For the text-containing cell, return its midpoint in (X, Y) coordinate format. 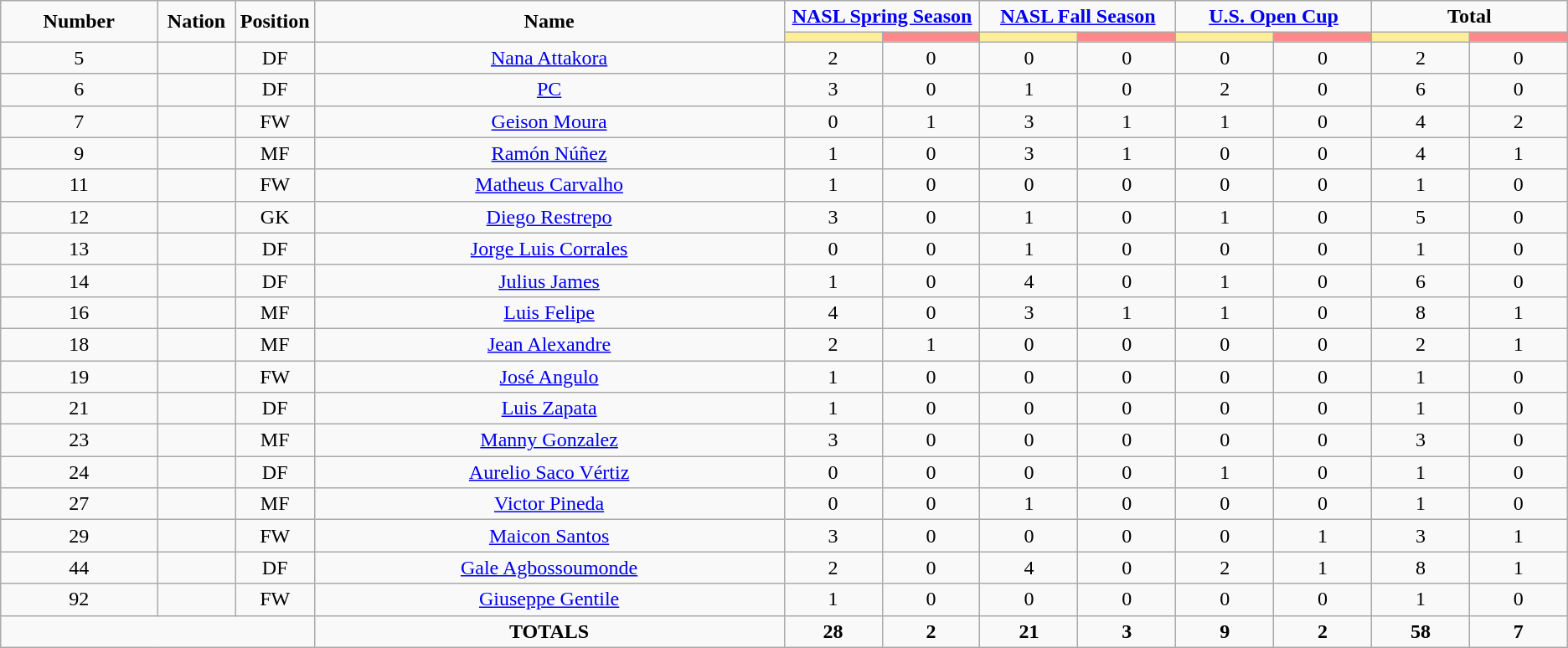
44 (79, 568)
Jean Alexandre (549, 344)
PC (549, 90)
27 (79, 504)
GK (275, 217)
58 (1421, 631)
Jorge Luis Corrales (549, 249)
Name (549, 22)
19 (79, 376)
Diego Restrepo (549, 217)
13 (79, 249)
NASL Spring Season (882, 17)
Manny Gonzalez (549, 440)
Geison Moura (549, 121)
16 (79, 312)
Matheus Carvalho (549, 185)
Julius James (549, 280)
Luis Felipe (549, 312)
14 (79, 280)
Position (275, 22)
Victor Pineda (549, 504)
TOTALS (549, 631)
Nation (197, 22)
92 (79, 599)
Nana Attakora (549, 58)
Aurelio Saco Vértiz (549, 472)
Ramón Núñez (549, 153)
U.S. Open Cup (1274, 17)
12 (79, 217)
29 (79, 536)
Maicon Santos (549, 536)
José Angulo (549, 376)
11 (79, 185)
Total (1469, 17)
Number (79, 22)
18 (79, 344)
NASL Fall Season (1078, 17)
24 (79, 472)
23 (79, 440)
Luis Zapata (549, 409)
28 (833, 631)
Gale Agbossoumonde (549, 568)
Giuseppe Gentile (549, 599)
